Determine the [x, y] coordinate at the center of the cell enclosing the given text.  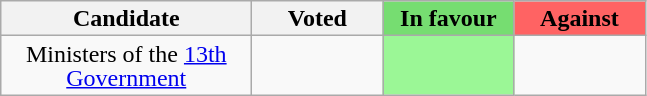
Ministers of the 13th Government [126, 66]
Voted [318, 18]
In favour [448, 18]
Candidate [126, 18]
Against [580, 18]
